Scan for the cell matching the given text and deliver its [x, y] coordinate at center. 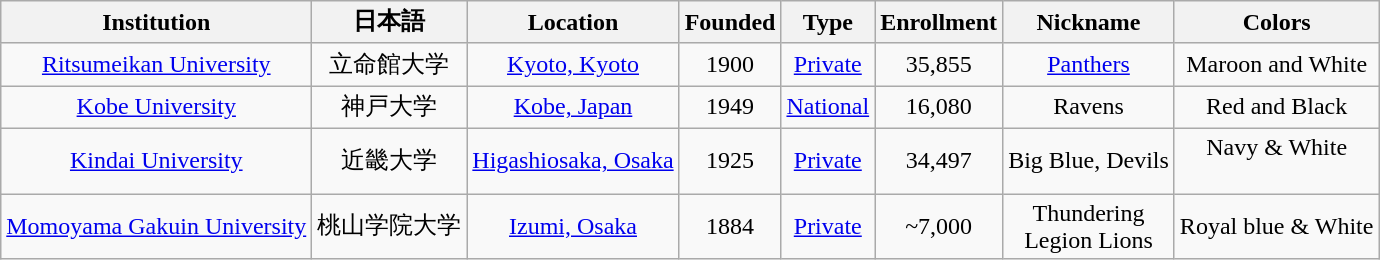
Red and Black [1276, 108]
35,855 [939, 64]
1900 [730, 64]
Navy & White [1276, 160]
Maroon and White [1276, 64]
Type [828, 22]
Ravens [1089, 108]
日本語 [390, 22]
Kobe, Japan [573, 108]
Ritsumeikan University [156, 64]
Panthers [1089, 64]
1949 [730, 108]
1884 [730, 226]
National [828, 108]
Kyoto, Kyoto [573, 64]
Founded [730, 22]
Enrollment [939, 22]
16,080 [939, 108]
Institution [156, 22]
Momoyama Gakuin University [156, 226]
Colors [1276, 22]
立命館大学 [390, 64]
近畿大学 [390, 160]
Nickname [1089, 22]
34,497 [939, 160]
Thundering Legion Lions [1089, 226]
Kindai University [156, 160]
Higashiosaka, Osaka [573, 160]
~7,000 [939, 226]
Izumi, Osaka [573, 226]
Big Blue, Devils [1089, 160]
桃山学院大学 [390, 226]
1925 [730, 160]
Location [573, 22]
Royal blue & White [1276, 226]
神戸大学 [390, 108]
Kobe University [156, 108]
